Find where the given text appears and provide that cell's center as [X, Y] coordinate. 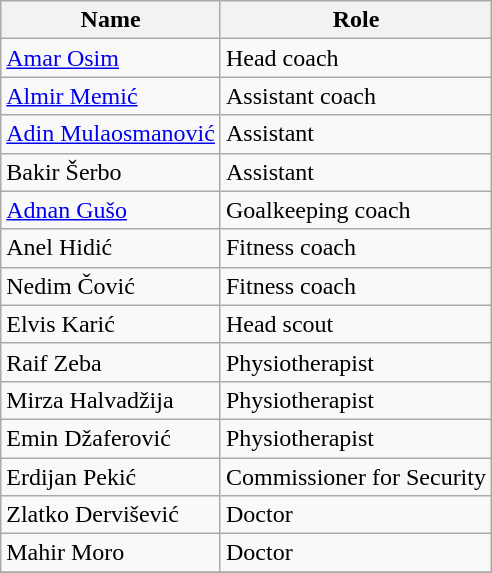
Elvis Karić [111, 324]
Head coach [356, 58]
Name [111, 20]
Erdijan Pekić [111, 477]
Nedim Čović [111, 286]
Bakir Šerbo [111, 172]
Raif Zeba [111, 362]
Assistant coach [356, 96]
Zlatko Dervišević [111, 515]
Emin Džaferović [111, 438]
Commissioner for Security [356, 477]
Goalkeeping coach [356, 210]
Amar Osim [111, 58]
Adnan Gušo [111, 210]
Adin Mulaosmanović [111, 134]
Mirza Halvadžija [111, 400]
Anel Hidić [111, 248]
Mahir Moro [111, 553]
Role [356, 20]
Almir Memić [111, 96]
Head scout [356, 324]
